Return the [x, y] coordinate for the center point of the cell that contains the specified text.  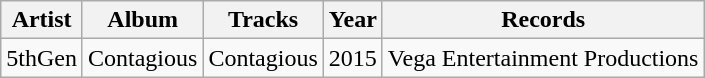
2015 [352, 58]
5thGen [42, 58]
Tracks [263, 20]
Artist [42, 20]
Year [352, 20]
Records [543, 20]
Vega Entertainment Productions [543, 58]
Album [142, 20]
